Scan for the cell matching the given text and deliver its [X, Y] coordinate at center. 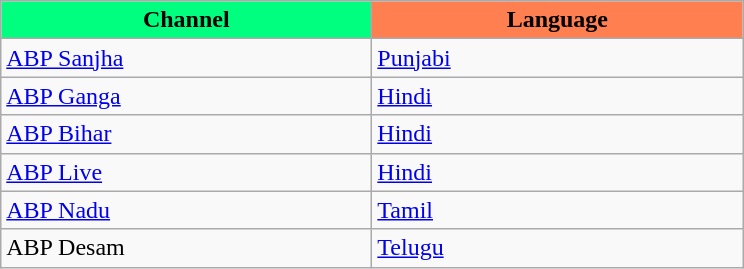
Language [558, 20]
ABP Live [186, 172]
ABP Nadu [186, 210]
ABP Sanjha [186, 58]
Tamil [558, 210]
Punjabi [558, 58]
Telugu [558, 248]
ABP Ganga [186, 96]
ABP Desam [186, 248]
ABP Bihar [186, 134]
Channel [186, 20]
